Return the [x, y] coordinate for the center point of the cell that contains the specified text.  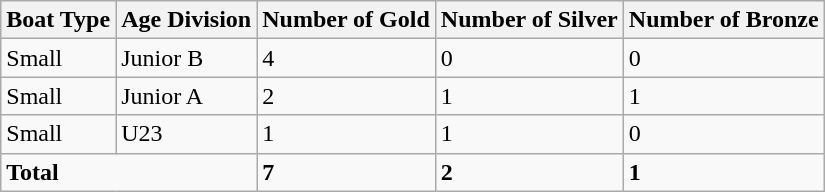
Age Division [186, 20]
Number of Gold [346, 20]
Number of Silver [529, 20]
Junior A [186, 96]
U23 [186, 134]
Boat Type [58, 20]
Junior B [186, 58]
7 [346, 172]
4 [346, 58]
Number of Bronze [724, 20]
Total [129, 172]
